Locate the cell with the specified text and output its [x, y] center coordinate. 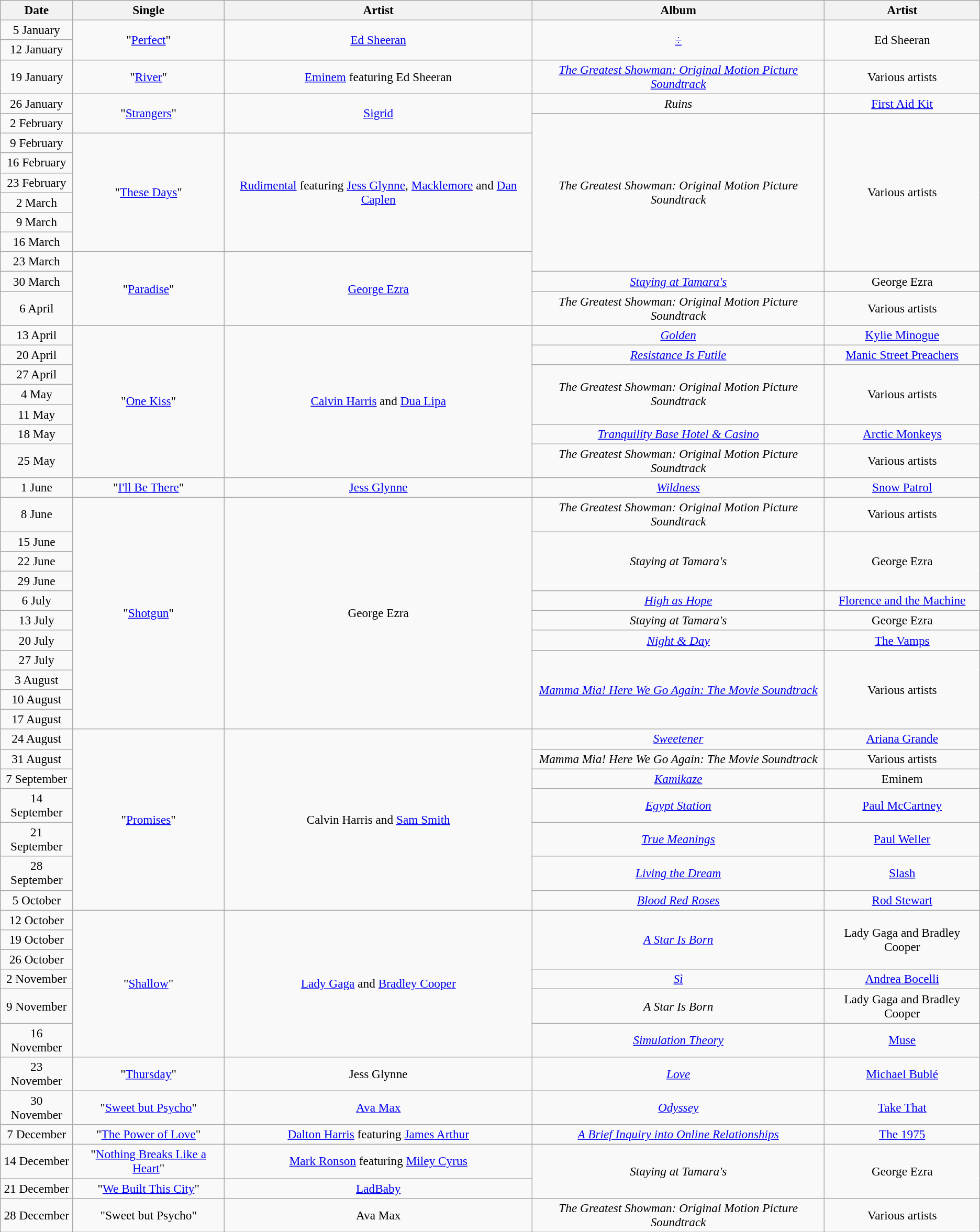
"Shallow" [149, 983]
21 September [37, 839]
2 March [37, 202]
23 March [37, 262]
16 February [37, 163]
Resistance Is Futile [678, 355]
17 August [37, 719]
16 November [37, 1039]
5 January [37, 30]
25 May [37, 461]
Wildness [678, 487]
Calvin Harris and Dua Lipa [378, 401]
Manic Street Preachers [901, 355]
3 August [37, 679]
14 December [37, 1161]
2 November [37, 979]
Paul McCartney [901, 805]
Odyssey [678, 1107]
Sigrid [378, 113]
Golden [678, 335]
The 1975 [901, 1135]
18 May [37, 434]
Arctic Monkeys [901, 434]
"One Kiss" [149, 401]
20 July [37, 640]
7 September [37, 778]
11 May [37, 414]
Slash [901, 873]
26 January [37, 103]
Love [678, 1074]
"Promises" [149, 820]
15 June [37, 541]
Kamikaze [678, 778]
Snow Patrol [901, 487]
26 October [37, 959]
True Meanings [678, 839]
Blood Red Roses [678, 900]
Michael Bublé [901, 1074]
"Paradise" [149, 288]
13 July [37, 620]
12 October [37, 920]
2 February [37, 123]
21 December [37, 1188]
Living the Dream [678, 873]
"Strangers" [149, 113]
22 June [37, 561]
19 October [37, 939]
"I'll Be There" [149, 487]
Rod Stewart [901, 900]
Andrea Bocelli [901, 979]
÷ [678, 40]
Eminem [901, 778]
14 September [37, 805]
4 May [37, 394]
"The Power of Love" [149, 1135]
Paul Weller [901, 839]
28 December [37, 1215]
Night & Day [678, 640]
6 April [37, 308]
Florence and the Machine [901, 600]
Album [678, 10]
LadBaby [378, 1188]
5 October [37, 900]
Egypt Station [678, 805]
The Vamps [901, 640]
9 March [37, 222]
28 September [37, 873]
29 June [37, 581]
Tranquility Base Hotel & Casino [678, 434]
6 July [37, 600]
23 November [37, 1074]
Muse [901, 1039]
"We Built This City" [149, 1188]
31 August [37, 759]
9 February [37, 143]
Take That [901, 1107]
Sweetener [678, 739]
19 January [37, 76]
Ruins [678, 103]
Eminem featuring Ed Sheeran [378, 76]
24 August [37, 739]
13 April [37, 335]
"Nothing Breaks Like a Heart" [149, 1161]
20 April [37, 355]
16 March [37, 242]
First Aid Kit [901, 103]
27 April [37, 375]
Date [37, 10]
Single [149, 10]
Calvin Harris and Sam Smith [378, 820]
10 August [37, 699]
30 November [37, 1107]
9 November [37, 1006]
Dalton Harris featuring James Arthur [378, 1135]
8 June [37, 514]
7 December [37, 1135]
A Brief Inquiry into Online Relationships [678, 1135]
"Shotgun" [149, 613]
12 January [37, 50]
"Perfect" [149, 40]
"River" [149, 76]
Rudimental featuring Jess Glynne, Macklemore and Dan Caplen [378, 193]
1 June [37, 487]
Kylie Minogue [901, 335]
23 February [37, 183]
30 March [37, 281]
Mark Ronson featuring Miley Cyrus [378, 1161]
27 July [37, 660]
Ariana Grande [901, 739]
Simulation Theory [678, 1039]
"Thursday" [149, 1074]
"These Days" [149, 193]
Sì [678, 979]
High as Hope [678, 600]
